Detect which cell encompasses the target text, then output its [x, y] center coordinate. 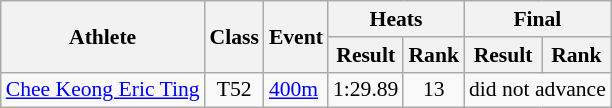
13 [434, 90]
Class [234, 36]
Chee Keong Eric Ting [103, 90]
Heats [396, 19]
Athlete [103, 36]
400m [296, 90]
did not advance [538, 90]
T52 [234, 90]
Event [296, 36]
1:29.89 [366, 90]
Final [538, 19]
